Identify which cell holds the provided text, then report its [X, Y] central coordinate. 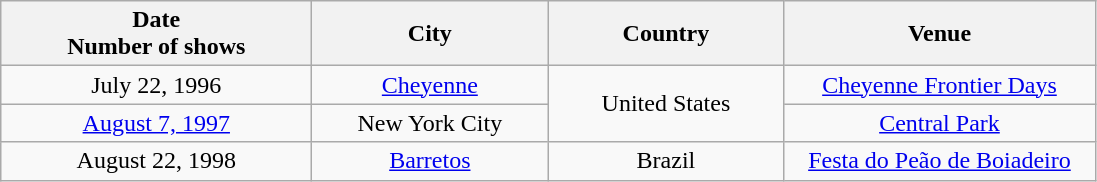
Venue [940, 34]
Brazil [666, 161]
Cheyenne Frontier Days [940, 85]
Country [666, 34]
Festa do Peão de Boiadeiro [940, 161]
August 22, 1998 [156, 161]
Cheyenne [430, 85]
Barretos [430, 161]
July 22, 1996 [156, 85]
DateNumber of shows [156, 34]
Central Park [940, 123]
United States [666, 104]
New York City [430, 123]
City [430, 34]
August 7, 1997 [156, 123]
